Return [X, Y] of the center of cell containing provided text 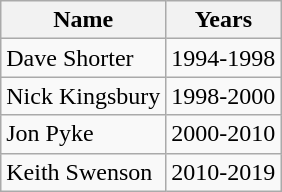
1998-2000 [224, 96]
Nick Kingsbury [84, 96]
Dave Shorter [84, 58]
Name [84, 20]
Years [224, 20]
2010-2019 [224, 172]
Jon Pyke [84, 134]
Keith Swenson [84, 172]
1994-1998 [224, 58]
2000-2010 [224, 134]
